Pinpoint the cell where the given text exists, returning its (X, Y) midpoint coordinate. 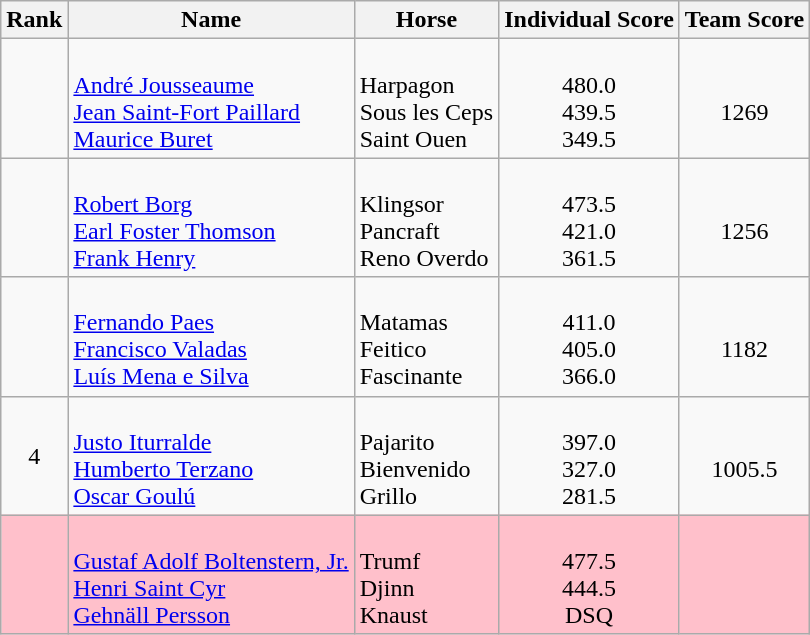
1182 (744, 336)
Fernando PaesFrancisco ValadasLuís Mena e Silva (211, 336)
473.5421.0361.5 (590, 218)
KlingsorPancraftReno Overdo (426, 218)
Team Score (744, 20)
HarpagonSous les CepsSaint Ouen (426, 98)
MatamasFeiticoFascinante (426, 336)
477.5444.5DSQ (590, 574)
1005.5 (744, 456)
480.0439.5349.5 (590, 98)
Rank (34, 20)
411.0405.0366.0 (590, 336)
Gustaf Adolf Boltenstern, Jr.Henri Saint CyrGehnäll Persson (211, 574)
1269 (744, 98)
Horse (426, 20)
TrumfDjinnKnaust (426, 574)
397.0327.0281.5 (590, 456)
1256 (744, 218)
Name (211, 20)
André JousseaumeJean Saint-Fort PaillardMaurice Buret (211, 98)
PajaritoBienvenidoGrillo (426, 456)
Justo IturraldeHumberto TerzanoOscar Goulú (211, 456)
Individual Score (590, 20)
Robert BorgEarl Foster ThomsonFrank Henry (211, 218)
4 (34, 456)
